For the text-containing cell, return its midpoint in (X, Y) coordinate format. 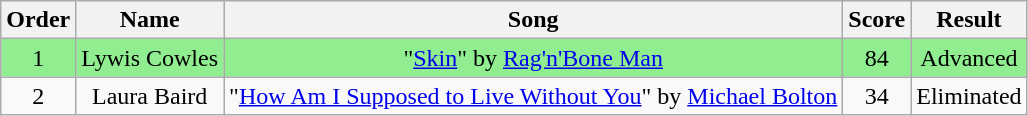
Eliminated (969, 96)
Lywis Cowles (150, 58)
Song (534, 20)
Laura Baird (150, 96)
"How Am I Supposed to Live Without You" by Michael Bolton (534, 96)
Order (38, 20)
Name (150, 20)
Result (969, 20)
"Skin" by Rag'n'Bone Man (534, 58)
1 (38, 58)
2 (38, 96)
Score (877, 20)
84 (877, 58)
34 (877, 96)
Advanced (969, 58)
